Search for the cell housing the specified text and yield its (X, Y) center coordinate. 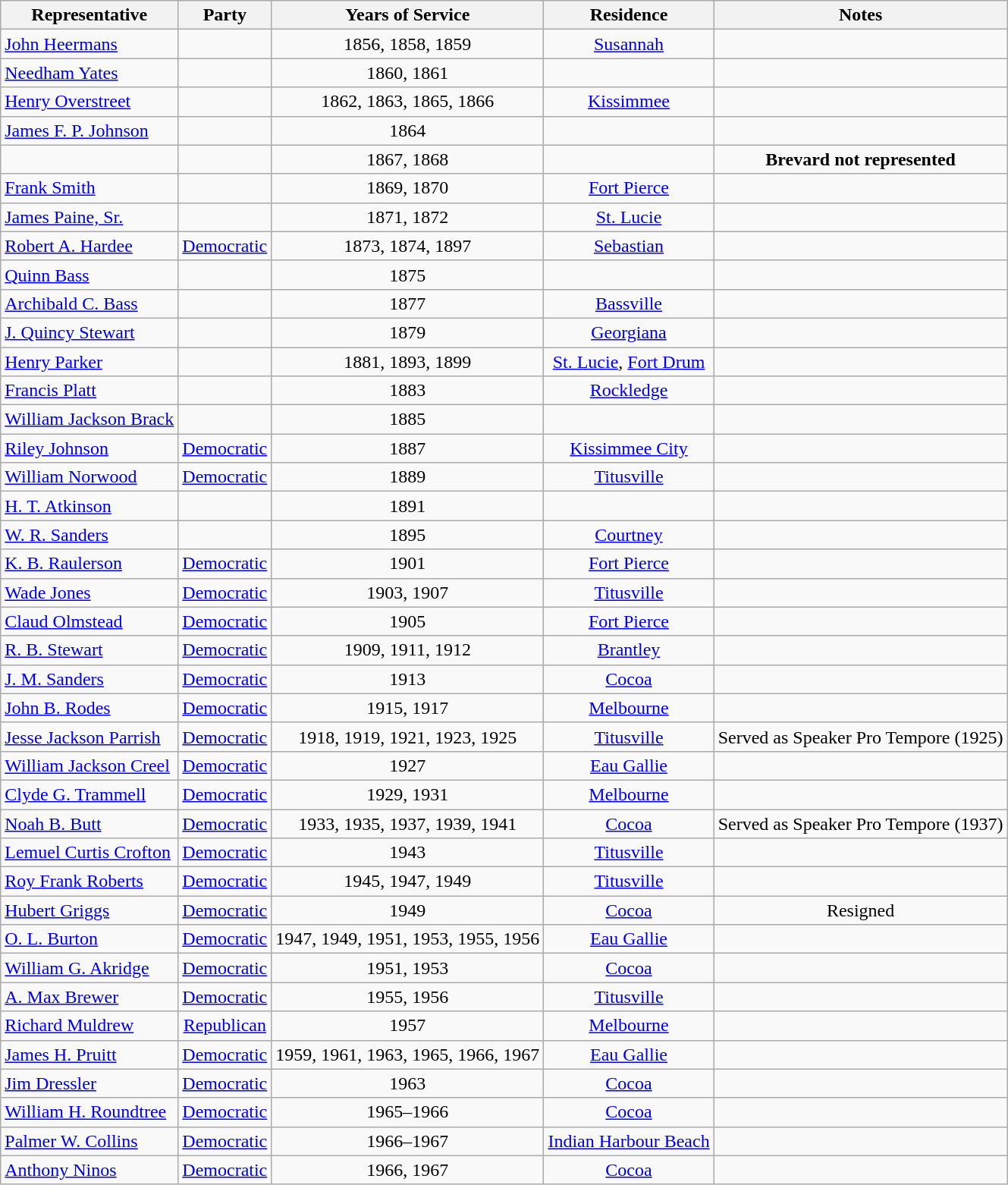
Sebastian (629, 246)
O. L. Burton (89, 939)
Robert A. Hardee (89, 246)
James F. P. Johnson (89, 130)
Served as Speaker Pro Tempore (1925) (860, 737)
Richard Muldrew (89, 1026)
1869, 1870 (408, 188)
Clyde G. Trammell (89, 794)
Quinn Bass (89, 275)
1883 (408, 391)
St. Lucie (629, 217)
1965–1966 (408, 1112)
1947, 1949, 1951, 1953, 1955, 1956 (408, 939)
Francis Platt (89, 391)
Party (225, 15)
William Jackson Brack (89, 420)
1913 (408, 679)
William G. Akridge (89, 968)
Brantley (629, 650)
1891 (408, 506)
William Norwood (89, 477)
Claud Olmstead (89, 621)
1945, 1947, 1949 (408, 882)
Riley Johnson (89, 448)
W. R. Sanders (89, 535)
Palmer W. Collins (89, 1141)
Frank Smith (89, 188)
1903, 1907 (408, 592)
Rockledge (629, 391)
1901 (408, 564)
Hubert Griggs (89, 910)
A. Max Brewer (89, 997)
1915, 1917 (408, 708)
Archibald C. Bass (89, 303)
J. Quincy Stewart (89, 332)
1873, 1874, 1897 (408, 246)
John B. Rodes (89, 708)
Served as Speaker Pro Tempore (1937) (860, 823)
Resigned (860, 910)
St. Lucie, Fort Drum (629, 362)
1887 (408, 448)
1933, 1935, 1937, 1939, 1941 (408, 823)
Representative (89, 15)
1871, 1872 (408, 217)
1966–1967 (408, 1141)
John Heermans (89, 44)
J. M. Sanders (89, 679)
1959, 1961, 1963, 1965, 1966, 1967 (408, 1055)
Noah B. Butt (89, 823)
1867, 1868 (408, 159)
1905 (408, 621)
Susannah (629, 44)
Needham Yates (89, 73)
Roy Frank Roberts (89, 882)
R. B. Stewart (89, 650)
Residence (629, 15)
1881, 1893, 1899 (408, 362)
1951, 1953 (408, 968)
Republican (225, 1026)
Kissimmee City (629, 448)
Anthony Ninos (89, 1170)
1856, 1858, 1859 (408, 44)
1949 (408, 910)
Lemuel Curtis Crofton (89, 853)
Wade Jones (89, 592)
1862, 1863, 1865, 1866 (408, 102)
1927 (408, 765)
Courtney (629, 535)
1966, 1967 (408, 1170)
William H. Roundtree (89, 1112)
Henry Overstreet (89, 102)
1879 (408, 332)
Henry Parker (89, 362)
Indian Harbour Beach (629, 1141)
Jesse Jackson Parrish (89, 737)
K. B. Raulerson (89, 564)
1875 (408, 275)
Brevard not represented (860, 159)
1918, 1919, 1921, 1923, 1925 (408, 737)
1864 (408, 130)
1943 (408, 853)
1885 (408, 420)
William Jackson Creel (89, 765)
1957 (408, 1026)
1877 (408, 303)
Kissimmee (629, 102)
1860, 1861 (408, 73)
1955, 1956 (408, 997)
James H. Pruitt (89, 1055)
Notes (860, 15)
1909, 1911, 1912 (408, 650)
James Paine, Sr. (89, 217)
H. T. Atkinson (89, 506)
1895 (408, 535)
Bassville (629, 303)
1929, 1931 (408, 794)
1963 (408, 1083)
Georgiana (629, 332)
Years of Service (408, 15)
Jim Dressler (89, 1083)
1889 (408, 477)
